Locate the cell with the specified text and output its [X, Y] center coordinate. 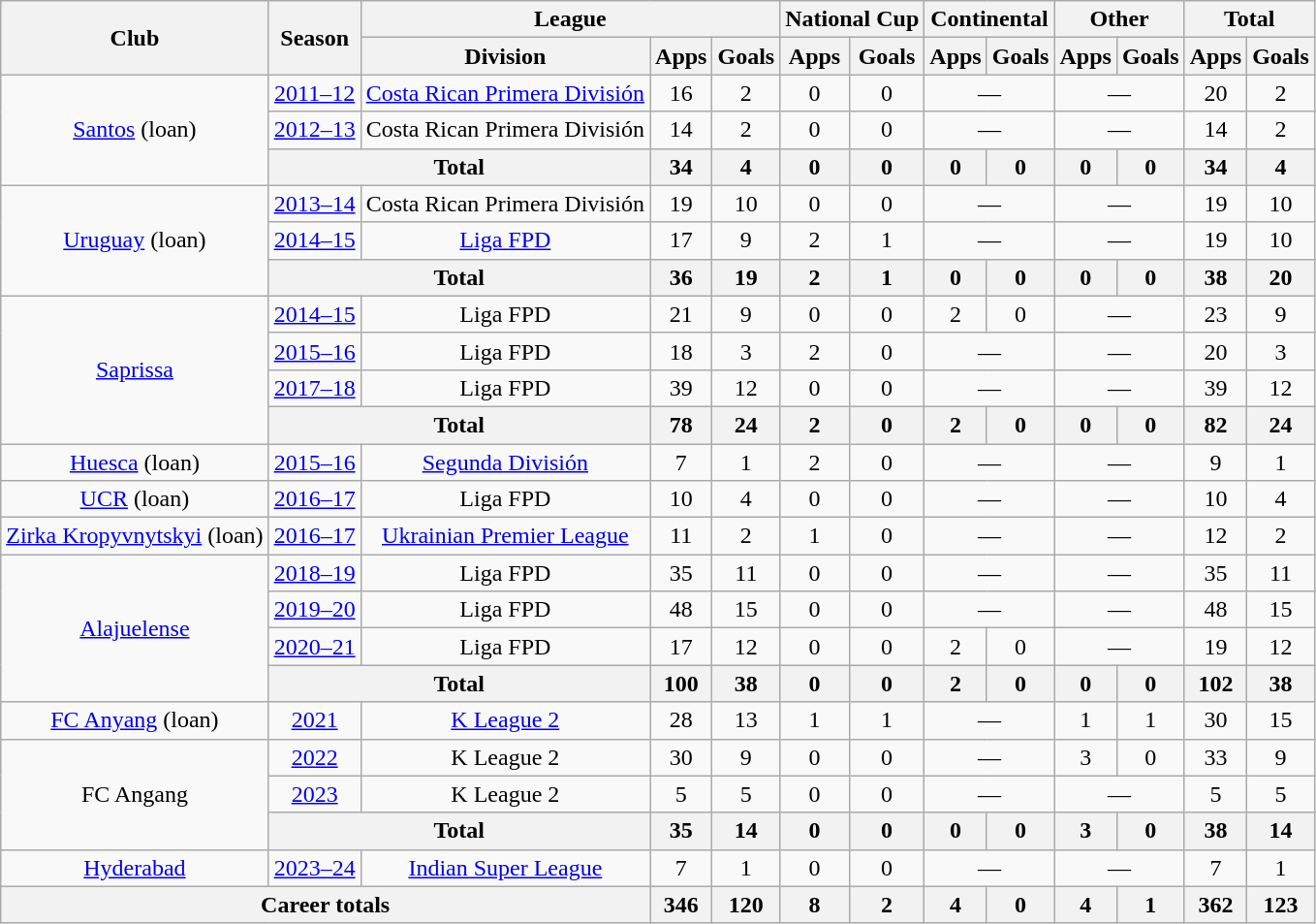
Alajuelense [135, 628]
Other [1119, 19]
28 [681, 720]
Zirka Kropyvnytskyi (loan) [135, 536]
21 [681, 314]
FC Anyang (loan) [135, 720]
2019–20 [314, 610]
Segunda División [505, 462]
Indian Super League [505, 868]
2023–24 [314, 868]
102 [1215, 684]
33 [1215, 757]
Continental [989, 19]
Ukrainian Premier League [505, 536]
2013–14 [314, 204]
2012–13 [314, 130]
National Cup [853, 19]
18 [681, 351]
16 [681, 93]
Career totals [326, 905]
Saprissa [135, 369]
120 [746, 905]
2011–12 [314, 93]
78 [681, 425]
2018–19 [314, 573]
Hyderabad [135, 868]
8 [815, 905]
Santos (loan) [135, 130]
UCR (loan) [135, 499]
23 [1215, 314]
36 [681, 277]
Club [135, 38]
2017–18 [314, 388]
FC Angang [135, 794]
2022 [314, 757]
82 [1215, 425]
100 [681, 684]
2020–21 [314, 647]
2023 [314, 794]
123 [1281, 905]
362 [1215, 905]
League [570, 19]
Uruguay (loan) [135, 240]
Season [314, 38]
346 [681, 905]
Huesca (loan) [135, 462]
2021 [314, 720]
13 [746, 720]
Division [505, 56]
